Find where the given text appears and provide that cell's center as [x, y] coordinate. 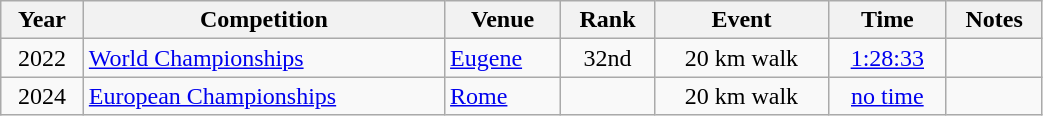
2022 [42, 58]
32nd [608, 58]
Eugene [503, 58]
1:28:33 [887, 58]
Time [887, 20]
Rome [503, 96]
Competition [264, 20]
2024 [42, 96]
no time [887, 96]
Event [741, 20]
Venue [503, 20]
Notes [994, 20]
World Championships [264, 58]
Year [42, 20]
European Championships [264, 96]
Rank [608, 20]
